From the cell containing the given text, extract its center point as (X, Y) coordinate. 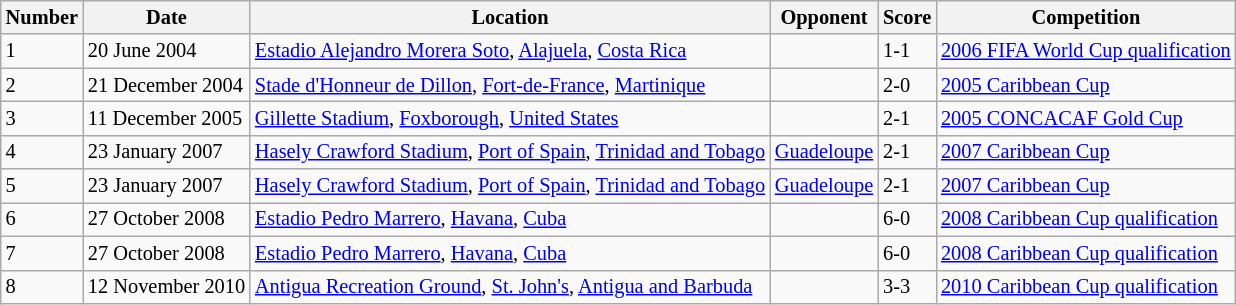
2-0 (907, 85)
1 (42, 51)
Number (42, 17)
Opponent (824, 17)
21 December 2004 (166, 85)
Date (166, 17)
Gillette Stadium, Foxborough, United States (510, 118)
3-3 (907, 287)
2 (42, 85)
Competition (1086, 17)
7 (42, 253)
20 June 2004 (166, 51)
Location (510, 17)
2010 Caribbean Cup qualification (1086, 287)
6 (42, 219)
12 November 2010 (166, 287)
4 (42, 152)
2006 FIFA World Cup qualification (1086, 51)
3 (42, 118)
11 December 2005 (166, 118)
Score (907, 17)
1-1 (907, 51)
5 (42, 186)
Stade d'Honneur de Dillon, Fort-de-France, Martinique (510, 85)
8 (42, 287)
2005 CONCACAF Gold Cup (1086, 118)
Antigua Recreation Ground, St. John's, Antigua and Barbuda (510, 287)
2005 Caribbean Cup (1086, 85)
Estadio Alejandro Morera Soto, Alajuela, Costa Rica (510, 51)
